Provide the (X, Y) coordinate of the cell's center where the given text is located.  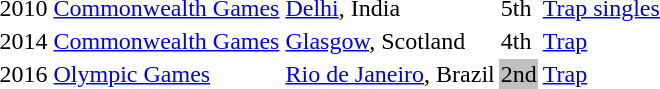
Commonwealth Games (166, 41)
4th (518, 41)
Glasgow, Scotland (390, 41)
2nd (518, 74)
Rio de Janeiro, Brazil (390, 74)
Olympic Games (166, 74)
